Search for the cell housing the specified text and yield its (x, y) center coordinate. 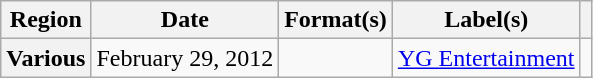
Date (185, 20)
February 29, 2012 (185, 58)
Format(s) (336, 20)
Label(s) (486, 20)
Region (46, 20)
Various (46, 58)
YG Entertainment (486, 58)
